Return the (X, Y) coordinate for the center point of the cell that contains the specified text.  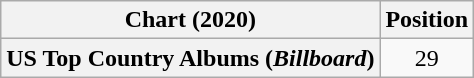
US Top Country Albums (Billboard) (190, 58)
Position (427, 20)
Chart (2020) (190, 20)
29 (427, 58)
